Locate the cell with the specified text and output its [X, Y] center coordinate. 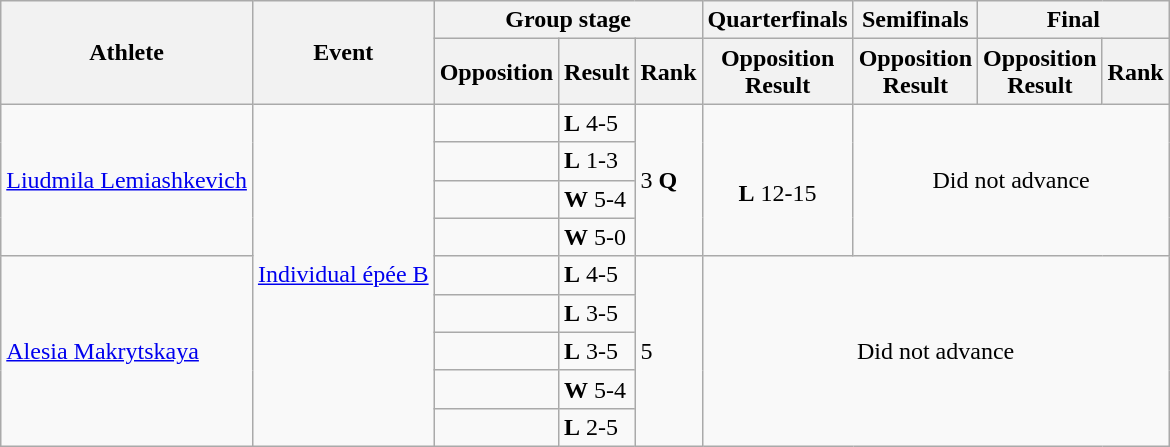
Liudmila Lemiashkevich [127, 180]
3 Q [668, 180]
L 12-15 [778, 180]
Final [1074, 20]
L 2-5 [597, 427]
Quarterfinals [778, 20]
W 5-0 [597, 237]
Group stage [568, 20]
Result [597, 72]
Alesia Makrytskaya [127, 351]
Event [343, 52]
5 [668, 351]
L 1-3 [597, 161]
Individual épée B [343, 276]
Opposition [496, 72]
Semifinals [915, 20]
Athlete [127, 52]
